From the cell containing the given text, extract its center point as (X, Y) coordinate. 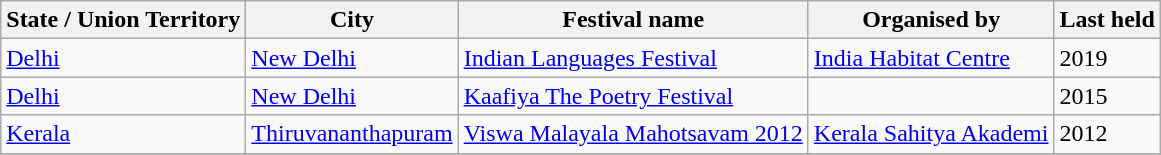
Indian Languages Festival (633, 58)
Last held (1107, 20)
Kerala (124, 134)
Kaafiya The Poetry Festival (633, 96)
Viswa Malayala Mahotsavam 2012 (633, 134)
Festival name (633, 20)
2015 (1107, 96)
Thiruvananthapuram (352, 134)
State / Union Territory (124, 20)
2019 (1107, 58)
City (352, 20)
2012 (1107, 134)
Organised by (931, 20)
India Habitat Centre (931, 58)
Kerala Sahitya Akademi (931, 134)
